Identify which cell holds the provided text, then report its (X, Y) central coordinate. 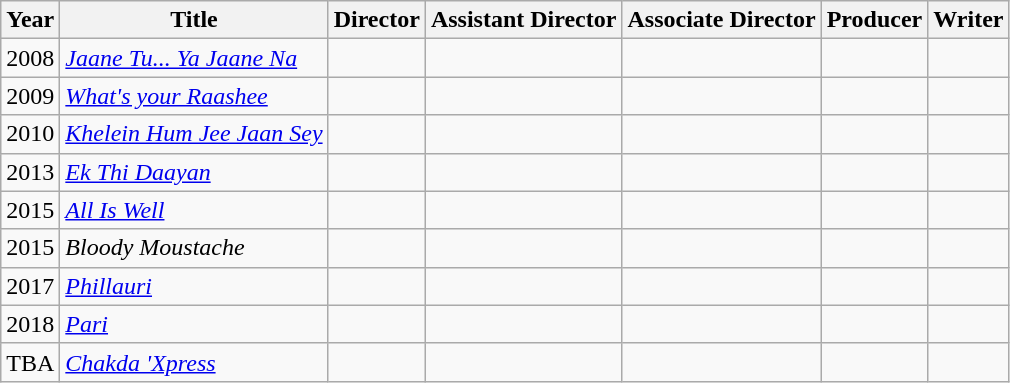
Phillauri (194, 286)
Ek Thi Daayan (194, 172)
Year (30, 20)
Title (194, 20)
Chakda 'Xpress (194, 362)
2013 (30, 172)
2009 (30, 96)
Producer (874, 20)
2008 (30, 58)
Associate Director (722, 20)
2017 (30, 286)
All Is Well (194, 210)
What's your Raashee (194, 96)
Pari (194, 324)
2010 (30, 134)
Director (376, 20)
Bloody Moustache (194, 248)
Jaane Tu... Ya Jaane Na (194, 58)
Khelein Hum Jee Jaan Sey (194, 134)
Writer (968, 20)
TBA (30, 362)
Assistant Director (524, 20)
2018 (30, 324)
